Determine the [x, y] coordinate at the center of the cell enclosing the given text.  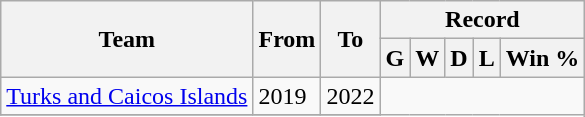
To [350, 39]
Team [127, 39]
From [287, 39]
W [428, 58]
D [459, 58]
Win % [542, 58]
L [486, 58]
Record [482, 20]
2022 [350, 96]
G [395, 58]
Turks and Caicos Islands [127, 96]
2019 [287, 96]
